From the cell containing the given text, extract its center point as (x, y) coordinate. 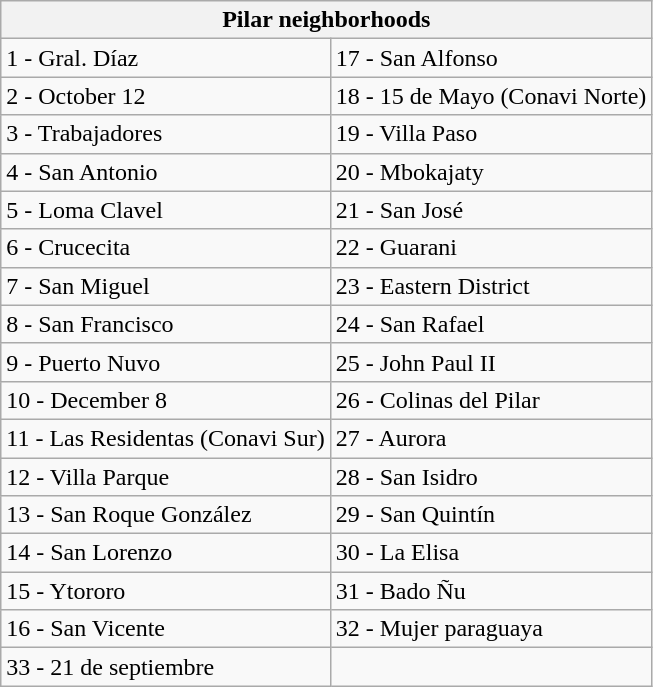
24 - San Rafael (491, 324)
19 - Villa Paso (491, 134)
32 - Mujer paraguaya (491, 629)
27 - Aurora (491, 438)
17 - San Alfonso (491, 58)
11 - Las Residentas (Conavi Sur) (166, 438)
33 - 21 de septiembre (166, 667)
Pilar neighborhoods (326, 20)
31 - Bado Ñu (491, 591)
15 - Ytororo (166, 591)
22 - Guarani (491, 248)
1 - Gral. Díaz (166, 58)
29 - San Quintín (491, 515)
6 - Crucecita (166, 248)
12 - Villa Parque (166, 477)
21 - San José (491, 210)
16 - San Vicente (166, 629)
28 - San Isidro (491, 477)
3 - Trabajadores (166, 134)
9 - Puerto Nuvo (166, 362)
7 - San Miguel (166, 286)
26 - Colinas del Pilar (491, 400)
30 - La Elisa (491, 553)
18 - 15 de Mayo (Conavi Norte) (491, 96)
8 - San Francisco (166, 324)
20 - Mbokajaty (491, 172)
4 - San Antonio (166, 172)
23 - Eastern District (491, 286)
13 - San Roque González (166, 515)
10 - December 8 (166, 400)
5 - Loma Clavel (166, 210)
14 - San Lorenzo (166, 553)
25 - John Paul II (491, 362)
2 - October 12 (166, 96)
